Return the (x, y) coordinate for the center point of the cell that contains the specified text.  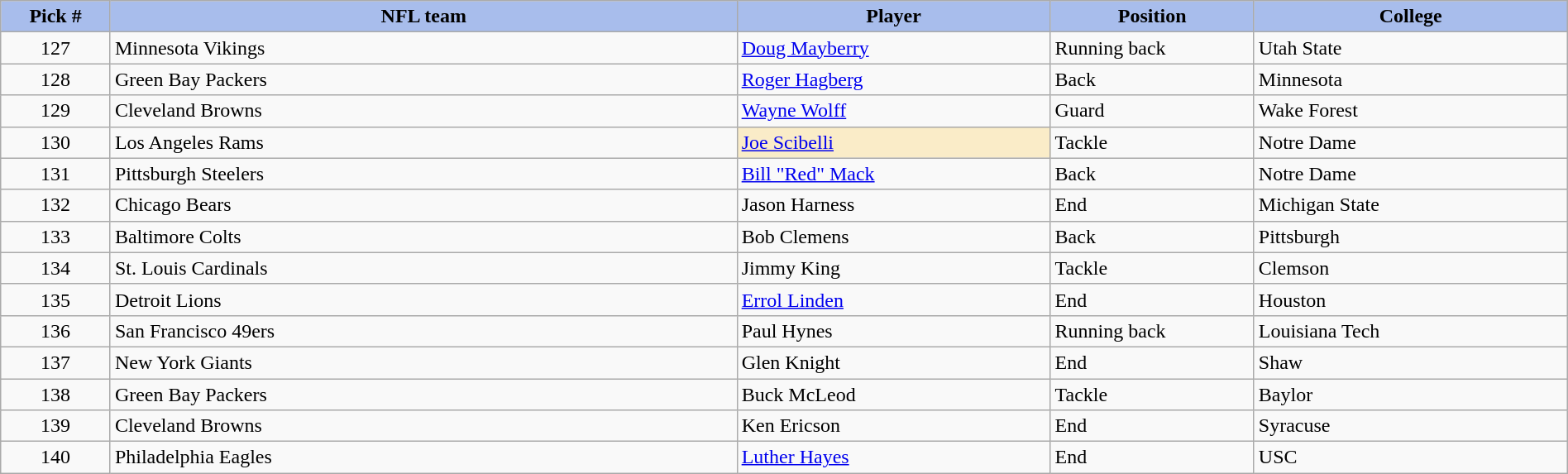
Jason Harness (893, 205)
Bob Clemens (893, 237)
Doug Mayberry (893, 48)
Clemson (1411, 268)
Paul Hynes (893, 331)
Buck McLeod (893, 395)
Player (893, 17)
Pittsburgh Steelers (423, 174)
Michigan State (1411, 205)
Wayne Wolff (893, 111)
136 (56, 331)
Utah State (1411, 48)
128 (56, 79)
Glen Knight (893, 362)
Pittsburgh (1411, 237)
Philadelphia Eagles (423, 457)
San Francisco 49ers (423, 331)
137 (56, 362)
140 (56, 457)
Shaw (1411, 362)
127 (56, 48)
NFL team (423, 17)
130 (56, 142)
Detroit Lions (423, 299)
Minnesota Vikings (423, 48)
Los Angeles Rams (423, 142)
New York Giants (423, 362)
Louisiana Tech (1411, 331)
Pick # (56, 17)
134 (56, 268)
Errol Linden (893, 299)
132 (56, 205)
138 (56, 395)
129 (56, 111)
Position (1152, 17)
College (1411, 17)
Wake Forest (1411, 111)
Houston (1411, 299)
Luther Hayes (893, 457)
Bill "Red" Mack (893, 174)
Chicago Bears (423, 205)
Ken Ericson (893, 426)
139 (56, 426)
Roger Hagberg (893, 79)
St. Louis Cardinals (423, 268)
Minnesota (1411, 79)
Baltimore Colts (423, 237)
Syracuse (1411, 426)
Guard (1152, 111)
133 (56, 237)
131 (56, 174)
135 (56, 299)
USC (1411, 457)
Joe Scibelli (893, 142)
Jimmy King (893, 268)
Baylor (1411, 395)
